Provide the (X, Y) coordinate of the cell's center where the given text is located.  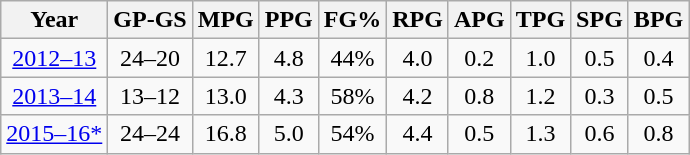
12.7 (226, 58)
24–20 (150, 58)
0.4 (658, 58)
PPG (288, 20)
58% (352, 96)
2015–16* (54, 134)
BPG (658, 20)
54% (352, 134)
1.0 (540, 58)
4.8 (288, 58)
GP-GS (150, 20)
24–24 (150, 134)
5.0 (288, 134)
4.0 (418, 58)
2013–14 (54, 96)
Year (54, 20)
16.8 (226, 134)
SPG (600, 20)
0.2 (479, 58)
13–12 (150, 96)
44% (352, 58)
2012–13 (54, 58)
13.0 (226, 96)
4.4 (418, 134)
RPG (418, 20)
4.2 (418, 96)
0.3 (600, 96)
0.6 (600, 134)
MPG (226, 20)
1.2 (540, 96)
APG (479, 20)
4.3 (288, 96)
1.3 (540, 134)
TPG (540, 20)
FG% (352, 20)
